Scan for the cell matching the given text and deliver its [x, y] coordinate at center. 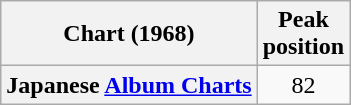
Peakposition [303, 34]
Japanese Album Charts [129, 85]
Chart (1968) [129, 34]
82 [303, 85]
